Locate the cell with the specified text and output its [X, Y] center coordinate. 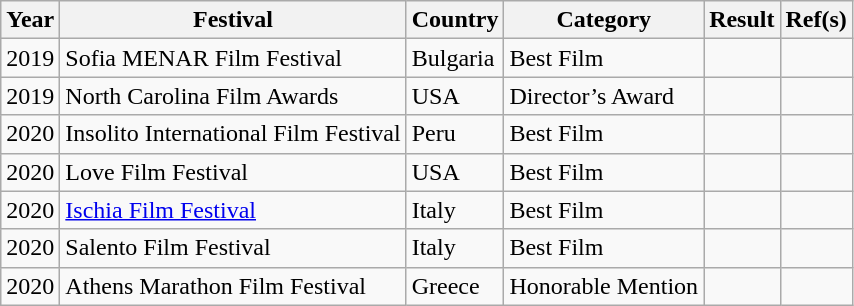
Athens Marathon Film Festival [233, 286]
Ref(s) [816, 20]
Salento Film Festival [233, 248]
Peru [455, 134]
Insolito International Film Festival [233, 134]
Category [604, 20]
Greece [455, 286]
Result [742, 20]
Love Film Festival [233, 172]
Bulgaria [455, 58]
North Carolina Film Awards [233, 96]
Honorable Mention [604, 286]
Festival [233, 20]
Ischia Film Festival [233, 210]
Year [30, 20]
Sofia MENAR Film Festival [233, 58]
Director’s Award [604, 96]
Country [455, 20]
